Output the [x, y] coordinate of the center of the cell containing the given text.  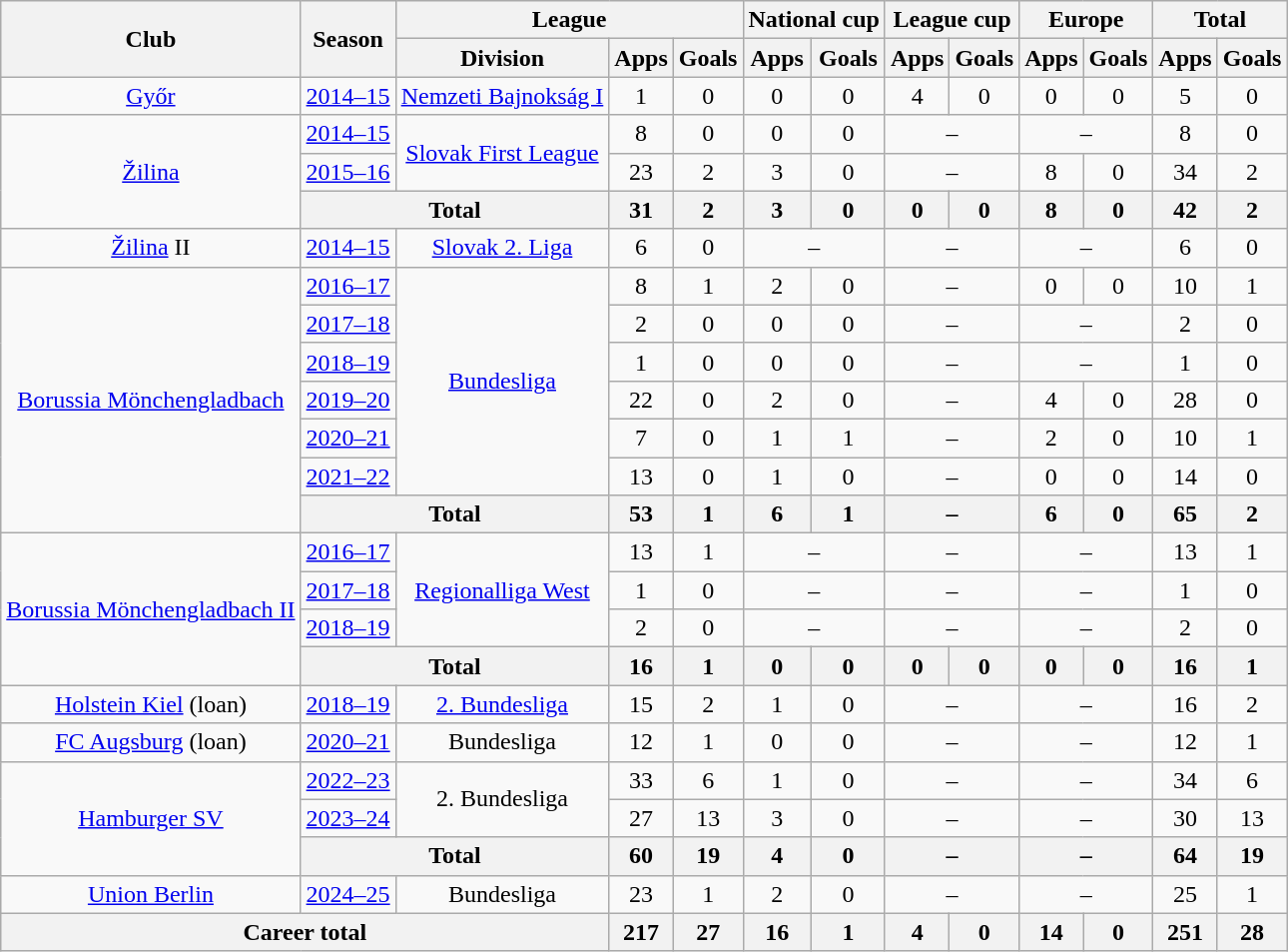
7 [641, 438]
Žilina II [151, 248]
5 [1185, 96]
Győr [151, 96]
2015–16 [347, 172]
33 [641, 780]
Hamburger SV [151, 818]
Slovak First League [502, 153]
Season [347, 39]
Slovak 2. Liga [502, 248]
2019–20 [347, 400]
National cup [814, 20]
Borussia Mönchengladbach [151, 400]
Union Berlin [151, 894]
22 [641, 400]
42 [1185, 210]
60 [641, 856]
Holstein Kiel (loan) [151, 704]
25 [1185, 894]
30 [1185, 818]
Division [502, 58]
Regionalliga West [502, 590]
2023–24 [347, 818]
Nemzeti Bajnokság I [502, 96]
League [569, 20]
Club [151, 39]
FC Augsburg (loan) [151, 742]
2022–23 [347, 780]
2021–22 [347, 476]
31 [641, 210]
53 [641, 514]
Žilina [151, 172]
251 [1185, 932]
2024–25 [347, 894]
Career total [306, 932]
Borussia Mönchengladbach II [151, 609]
Europe [1086, 20]
League cup [952, 20]
64 [1185, 856]
15 [641, 704]
65 [1185, 514]
217 [641, 932]
